Scan for the cell matching the given text and deliver its [x, y] coordinate at center. 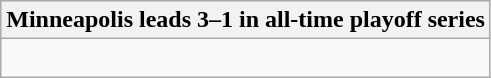
Minneapolis leads 3–1 in all-time playoff series [246, 20]
